Extract the [X, Y] coordinate from the center of the cell holding the provided text.  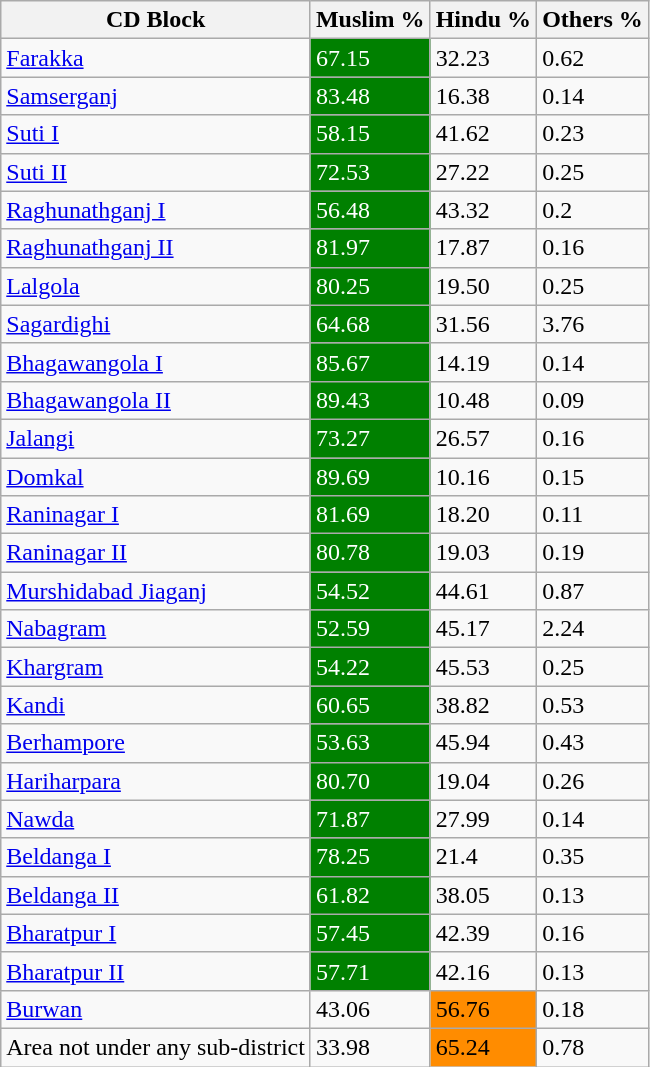
Sagardighi [156, 324]
16.38 [483, 96]
18.20 [483, 515]
Kandi [156, 705]
Raghunathganj II [156, 248]
Suti I [156, 134]
19.50 [483, 286]
57.45 [370, 933]
61.82 [370, 895]
Jalangi [156, 438]
Hindu % [483, 20]
27.22 [483, 172]
52.59 [370, 629]
10.48 [483, 400]
89.69 [370, 477]
42.16 [483, 971]
14.19 [483, 362]
Bharatpur I [156, 933]
85.67 [370, 362]
78.25 [370, 857]
44.61 [483, 591]
Bharatpur II [156, 971]
0.09 [593, 400]
58.15 [370, 134]
0.43 [593, 743]
41.62 [483, 134]
Raninagar II [156, 553]
57.71 [370, 971]
Khargram [156, 667]
Hariharpara [156, 781]
73.27 [370, 438]
26.57 [483, 438]
33.98 [370, 1047]
38.05 [483, 895]
0.35 [593, 857]
Beldanga I [156, 857]
Area not under any sub-district [156, 1047]
80.70 [370, 781]
81.97 [370, 248]
45.17 [483, 629]
45.94 [483, 743]
CD Block [156, 20]
32.23 [483, 58]
10.16 [483, 477]
Raninagar I [156, 515]
17.87 [483, 248]
0.87 [593, 591]
43.06 [370, 1009]
27.99 [483, 819]
Bhagawangola II [156, 400]
72.53 [370, 172]
Nabagram [156, 629]
19.04 [483, 781]
Suti II [156, 172]
80.25 [370, 286]
56.48 [370, 210]
Farakka [156, 58]
0.62 [593, 58]
45.53 [483, 667]
43.32 [483, 210]
38.82 [483, 705]
31.56 [483, 324]
0.78 [593, 1047]
21.4 [483, 857]
67.15 [370, 58]
0.26 [593, 781]
0.23 [593, 134]
Domkal [156, 477]
3.76 [593, 324]
81.69 [370, 515]
65.24 [483, 1047]
Bhagawangola I [156, 362]
Lalgola [156, 286]
0.2 [593, 210]
56.76 [483, 1009]
Beldanga II [156, 895]
2.24 [593, 629]
Burwan [156, 1009]
Berhampore [156, 743]
Murshidabad Jiaganj [156, 591]
71.87 [370, 819]
0.18 [593, 1009]
89.43 [370, 400]
Raghunathganj I [156, 210]
0.19 [593, 553]
54.22 [370, 667]
80.78 [370, 553]
Muslim % [370, 20]
0.11 [593, 515]
19.03 [483, 553]
Nawda [156, 819]
Samserganj [156, 96]
42.39 [483, 933]
54.52 [370, 591]
Others % [593, 20]
60.65 [370, 705]
0.15 [593, 477]
64.68 [370, 324]
53.63 [370, 743]
0.53 [593, 705]
83.48 [370, 96]
